Output the (X, Y) coordinate of the center of the cell containing the given text.  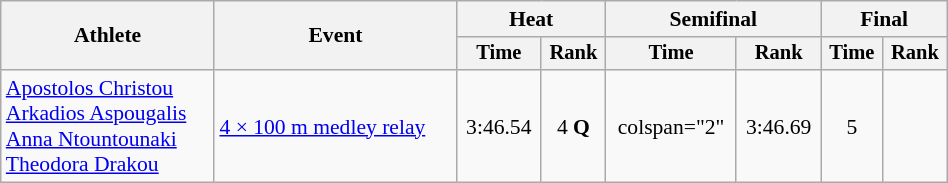
3:46.69 (778, 126)
Apostolos Christou Arkadios AspougalisAnna NtountounakiTheodora Drakou (108, 126)
Semifinal (714, 19)
colspan="2" (672, 126)
4 Q (574, 126)
5 (852, 126)
Heat (530, 19)
Final (884, 19)
4 × 100 m medley relay (335, 126)
Event (335, 36)
3:46.54 (498, 126)
Athlete (108, 36)
